Identify which cell holds the provided text, then report its [X, Y] central coordinate. 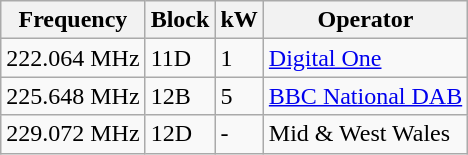
11D [180, 58]
225.648 MHz [73, 96]
Mid & West Wales [365, 134]
Block [180, 20]
Digital One [365, 58]
Frequency [73, 20]
12D [180, 134]
5 [239, 96]
229.072 MHz [73, 134]
12B [180, 96]
1 [239, 58]
- [239, 134]
kW [239, 20]
222.064 MHz [73, 58]
BBC National DAB [365, 96]
Operator [365, 20]
